Determine the [x, y] coordinate at the center of the cell enclosing the given text.  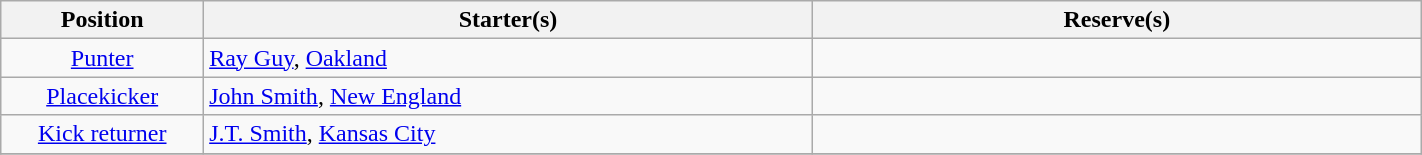
J.T. Smith, Kansas City [508, 134]
Position [102, 20]
Kick returner [102, 134]
Punter [102, 58]
Starter(s) [508, 20]
Ray Guy, Oakland [508, 58]
Reserve(s) [1116, 20]
Placekicker [102, 96]
John Smith, New England [508, 96]
